Return [X, Y] of the center of cell containing provided text 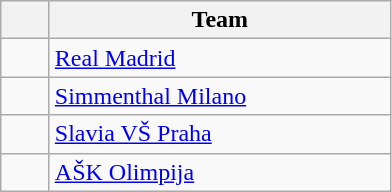
Slavia VŠ Praha [220, 134]
Simmenthal Milano [220, 96]
AŠK Olimpija [220, 172]
Team [220, 20]
Real Madrid [220, 58]
